Output the [X, Y] coordinate of the center of the cell containing the given text.  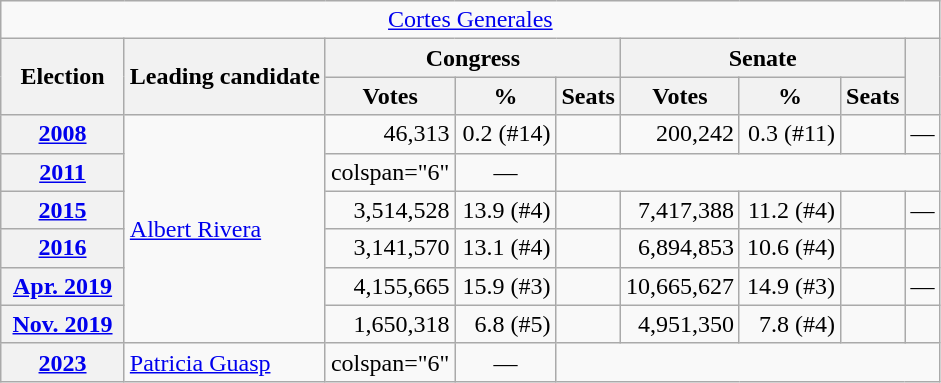
2011 [63, 172]
Congress [472, 58]
Senate [762, 58]
10,665,627 [680, 286]
0.3 (#11) [790, 134]
Nov. 2019 [63, 324]
Apr. 2019 [63, 286]
200,242 [680, 134]
1,650,318 [390, 324]
Patricia Guasp [224, 362]
6.8 (#5) [506, 324]
2016 [63, 248]
Cortes Generales [470, 20]
11.2 (#4) [790, 210]
13.9 (#4) [506, 210]
6,894,853 [680, 248]
3,141,570 [390, 248]
10.6 (#4) [790, 248]
7.8 (#4) [790, 324]
46,313 [390, 134]
0.2 (#14) [506, 134]
2015 [63, 210]
Albert Rivera [224, 229]
7,417,388 [680, 210]
Election [63, 77]
15.9 (#3) [506, 286]
3,514,528 [390, 210]
Leading candidate [224, 77]
4,951,350 [680, 324]
2023 [63, 362]
2008 [63, 134]
14.9 (#3) [790, 286]
13.1 (#4) [506, 248]
4,155,665 [390, 286]
